Capture the cell that displays the provided text and extract its (x, y) central coordinate. 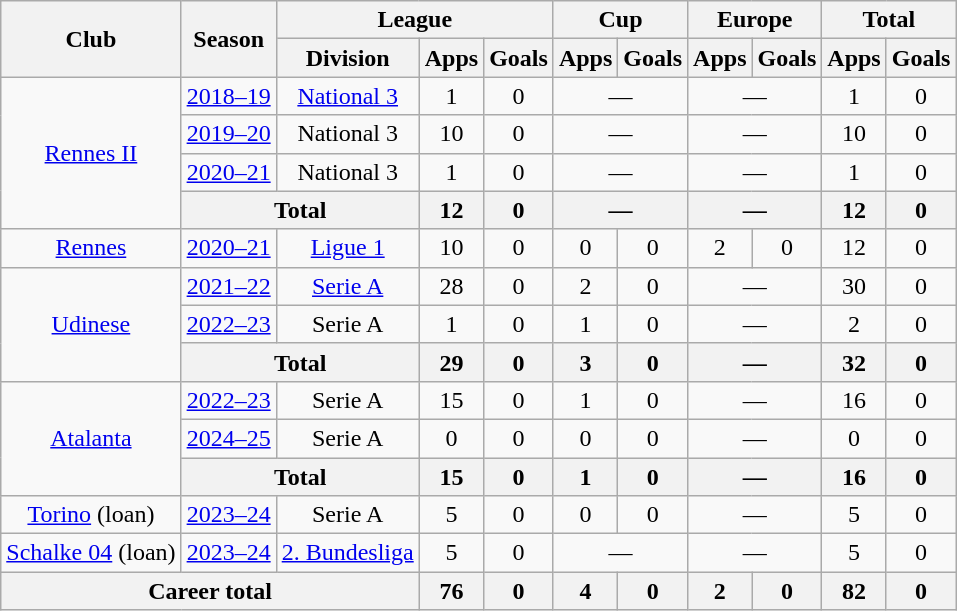
30 (854, 286)
Season (228, 39)
3 (585, 362)
Ligue 1 (348, 248)
Rennes (91, 248)
Career total (210, 591)
76 (451, 591)
2. Bundesliga (348, 553)
Udinese (91, 324)
4 (585, 591)
29 (451, 362)
28 (451, 286)
Europe (755, 20)
Club (91, 39)
Atalanta (91, 438)
32 (854, 362)
League (414, 20)
Rennes II (91, 153)
82 (854, 591)
Division (348, 58)
2024–25 (228, 438)
Cup (620, 20)
2021–22 (228, 286)
Torino (loan) (91, 515)
2018–19 (228, 96)
Schalke 04 (loan) (91, 553)
2019–20 (228, 134)
